Identify which cell holds the provided text, then report its [X, Y] central coordinate. 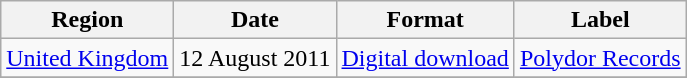
Format [425, 20]
12 August 2011 [255, 58]
Digital download [425, 58]
Polydor Records [600, 58]
Label [600, 20]
Region [88, 20]
Date [255, 20]
United Kingdom [88, 58]
